Detect which cell encompasses the target text, then output its [x, y] center coordinate. 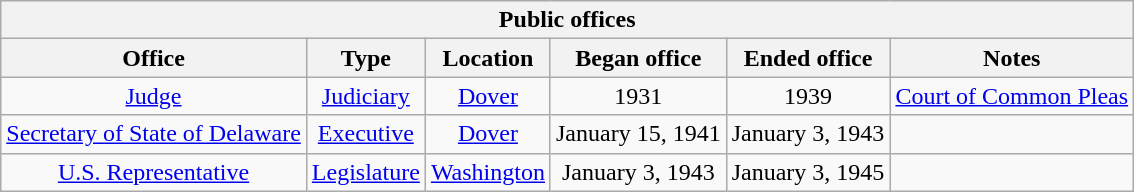
Notes [1012, 58]
Executive [366, 134]
1931 [638, 96]
1939 [808, 96]
Court of Common Pleas [1012, 96]
January 3, 1945 [808, 172]
Location [488, 58]
Legislature [366, 172]
Judge [154, 96]
Ended office [808, 58]
Judiciary [366, 96]
Office [154, 58]
Secretary of State of Delaware [154, 134]
U.S. Representative [154, 172]
Began office [638, 58]
Washington [488, 172]
Type [366, 58]
January 15, 1941 [638, 134]
Public offices [568, 20]
